Determine the [X, Y] coordinate at the center of the cell enclosing the given text.  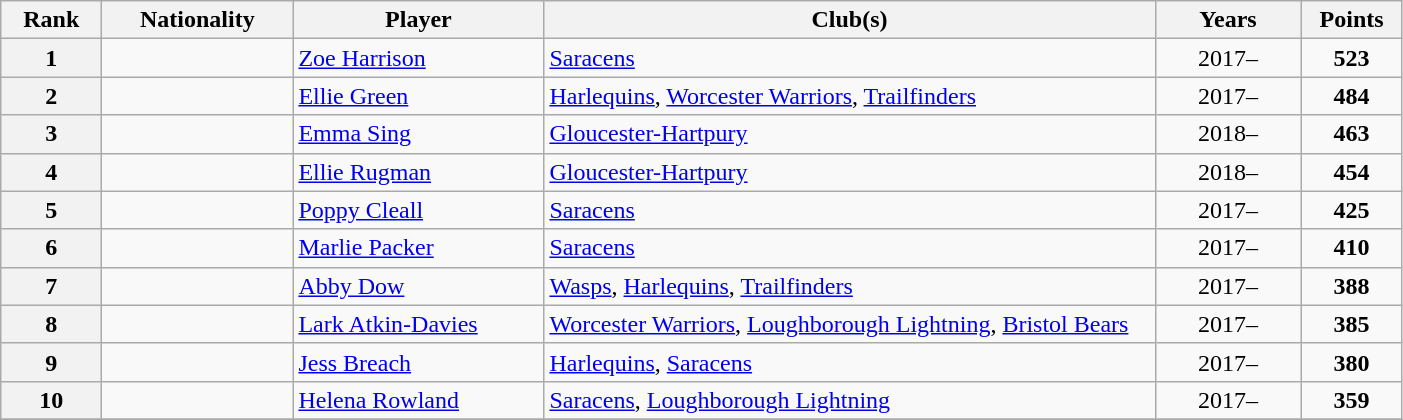
410 [1352, 248]
7 [52, 286]
Ellie Green [418, 96]
Poppy Cleall [418, 210]
385 [1352, 324]
Points [1352, 20]
Helena Rowland [418, 400]
3 [52, 134]
Club(s) [850, 20]
4 [52, 172]
425 [1352, 210]
Zoe Harrison [418, 58]
Harlequins, Saracens [850, 362]
1 [52, 58]
Emma Sing [418, 134]
463 [1352, 134]
Abby Dow [418, 286]
Saracens, Loughborough Lightning [850, 400]
8 [52, 324]
380 [1352, 362]
523 [1352, 58]
Harlequins, Worcester Warriors, Trailfinders [850, 96]
Lark Atkin-Davies [418, 324]
Nationality [198, 20]
9 [52, 362]
454 [1352, 172]
2 [52, 96]
359 [1352, 400]
Ellie Rugman [418, 172]
Jess Breach [418, 362]
388 [1352, 286]
Worcester Warriors, Loughborough Lightning, Bristol Bears [850, 324]
Player [418, 20]
5 [52, 210]
Wasps, Harlequins, Trailfinders [850, 286]
10 [52, 400]
Years [1228, 20]
Marlie Packer [418, 248]
6 [52, 248]
Rank [52, 20]
484 [1352, 96]
